Identify which cell holds the provided text, then report its (X, Y) central coordinate. 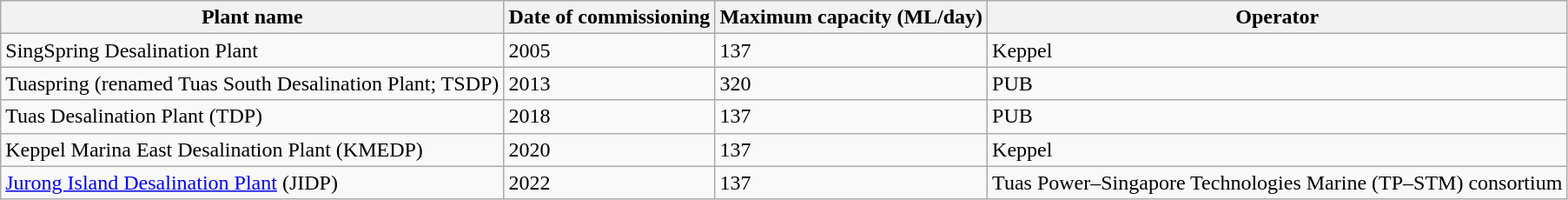
Operator (1277, 17)
320 (851, 83)
Maximum capacity (ML/day) (851, 17)
Tuas Desalination Plant (TDP) (252, 117)
Tuaspring (renamed Tuas South Desalination Plant; TSDP) (252, 83)
SingSpring Desalination Plant (252, 50)
Jurong Island Desalination Plant (JIDP) (252, 183)
2020 (610, 150)
2022 (610, 183)
2013 (610, 83)
Tuas Power–Singapore Technologies Marine (TP–STM) consortium (1277, 183)
Date of commissioning (610, 17)
2018 (610, 117)
Plant name (252, 17)
2005 (610, 50)
Keppel Marina East Desalination Plant (KMEDP) (252, 150)
